Pinpoint the cell where the given text exists, returning its (X, Y) midpoint coordinate. 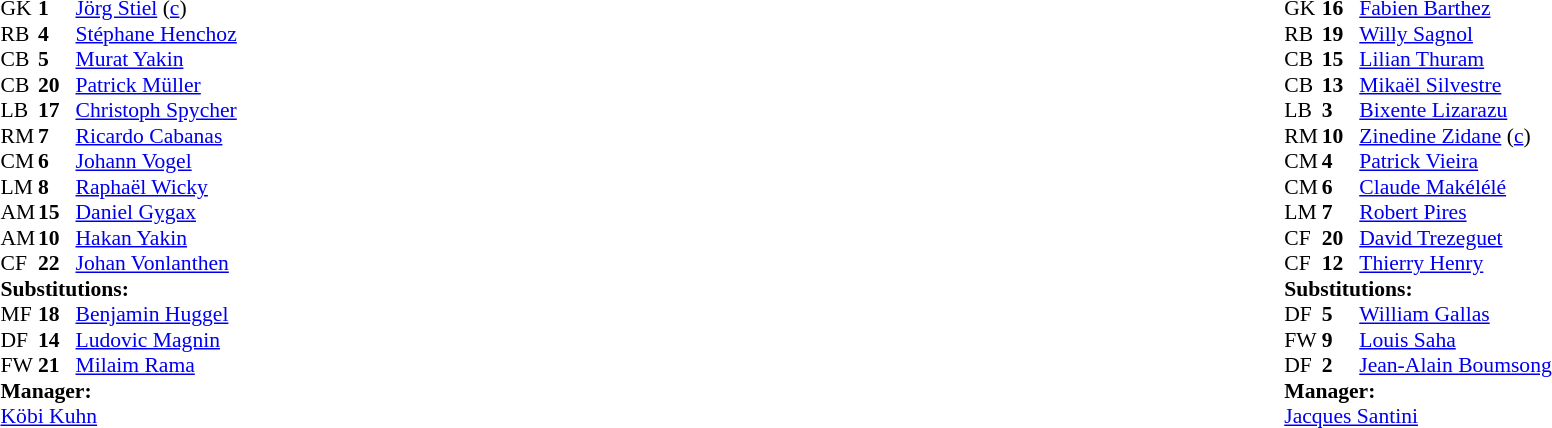
Willy Sagnol (1455, 34)
8 (57, 187)
David Trezeguet (1455, 238)
Benjamin Huggel (156, 315)
Murat Yakin (156, 59)
22 (57, 263)
Ricardo Cabanas (156, 136)
Bixente Lizarazu (1455, 111)
Johann Vogel (156, 161)
MF (19, 315)
12 (1341, 263)
17 (57, 111)
Milaim Rama (156, 365)
Christoph Spycher (156, 111)
William Gallas (1455, 315)
Raphaël Wicky (156, 187)
Hakan Yakin (156, 238)
13 (1341, 85)
Zinedine Zidane (c) (1455, 136)
Ludovic Magnin (156, 340)
Thierry Henry (1455, 263)
Robert Pires (1455, 213)
3 (1341, 111)
14 (57, 340)
Jean-Alain Boumsong (1455, 365)
21 (57, 365)
2 (1341, 365)
Louis Saha (1455, 340)
Patrick Müller (156, 85)
Lilian Thuram (1455, 59)
19 (1341, 34)
18 (57, 315)
Patrick Vieira (1455, 161)
Mikaël Silvestre (1455, 85)
Claude Makélélé (1455, 187)
Johan Vonlanthen (156, 263)
9 (1341, 340)
Stéphane Henchoz (156, 34)
Daniel Gygax (156, 213)
